Locate the cell with the specified text and output its (x, y) center coordinate. 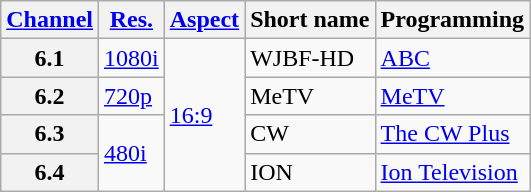
6.2 (50, 96)
ION (310, 172)
Res. (132, 20)
Channel (50, 20)
Programming (452, 20)
720p (132, 96)
The CW Plus (452, 134)
ABC (452, 58)
6.3 (50, 134)
6.1 (50, 58)
CW (310, 134)
480i (132, 153)
Short name (310, 20)
6.4 (50, 172)
1080i (132, 58)
WJBF-HD (310, 58)
Aspect (204, 20)
Ion Television (452, 172)
16:9 (204, 115)
